Extract the (x, y) coordinate from the center of the cell holding the provided text.  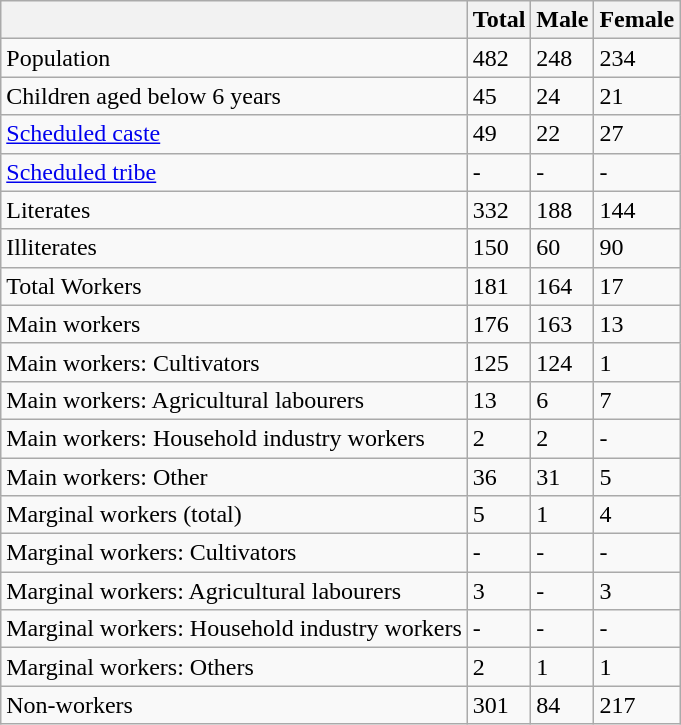
Marginal workers: Household industry workers (234, 629)
27 (637, 134)
Population (234, 58)
84 (562, 705)
31 (562, 477)
163 (562, 324)
Main workers: Agricultural labourers (234, 400)
4 (637, 515)
60 (562, 248)
Non-workers (234, 705)
144 (637, 210)
Male (562, 20)
482 (499, 58)
301 (499, 705)
Scheduled tribe (234, 172)
22 (562, 134)
Scheduled caste (234, 134)
188 (562, 210)
45 (499, 96)
164 (562, 286)
6 (562, 400)
332 (499, 210)
Total Workers (234, 286)
248 (562, 58)
Total (499, 20)
Main workers: Cultivators (234, 362)
Illiterates (234, 248)
21 (637, 96)
49 (499, 134)
217 (637, 705)
7 (637, 400)
Female (637, 20)
176 (499, 324)
Main workers (234, 324)
181 (499, 286)
Main workers: Household industry workers (234, 438)
234 (637, 58)
Marginal workers: Agricultural labourers (234, 591)
150 (499, 248)
125 (499, 362)
Children aged below 6 years (234, 96)
Literates (234, 210)
124 (562, 362)
Marginal workers (total) (234, 515)
24 (562, 96)
Marginal workers: Others (234, 667)
90 (637, 248)
36 (499, 477)
Main workers: Other (234, 477)
17 (637, 286)
Marginal workers: Cultivators (234, 553)
